Extract the (X, Y) coordinate from the center of the cell holding the provided text.  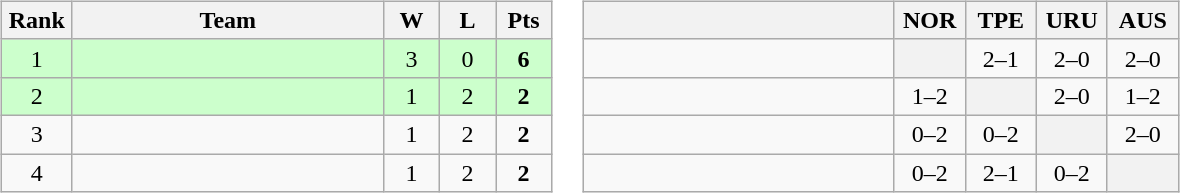
Team (228, 20)
Pts (524, 20)
URU (1072, 20)
0 (467, 58)
L (467, 20)
W (411, 20)
6 (524, 58)
AUS (1142, 20)
Rank (36, 20)
4 (36, 173)
NOR (930, 20)
TPE (1000, 20)
